Provide the [x, y] coordinate of the cell's center where the given text is located.  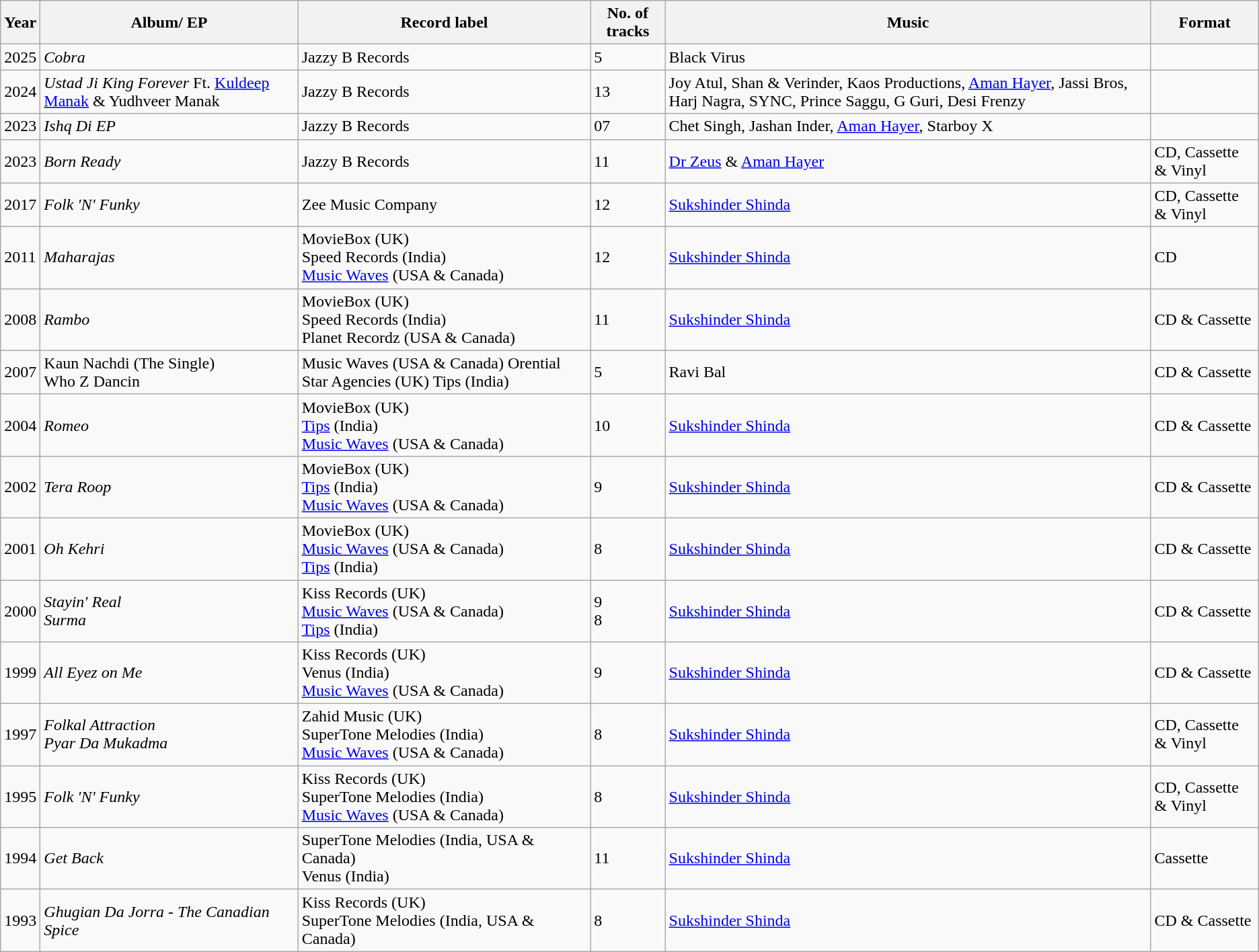
13 [628, 91]
CD [1205, 257]
Music Waves (USA & Canada) Orential Star Agencies (UK) Tips (India) [444, 372]
1994 [20, 859]
Zahid Music (UK)SuperTone Melodies (India)Music Waves (USA & Canada) [444, 735]
Cobra [169, 57]
No. of tracks [628, 23]
2002 [20, 487]
Music [908, 23]
Cassette [1205, 859]
Album/ EP [169, 23]
MovieBox (UK)Speed Records (India)Planet Recordz (USA & Canada) [444, 319]
98 [628, 610]
Black Virus [908, 57]
2000 [20, 610]
Maharajas [169, 257]
Chet Singh, Jashan Inder, Aman Hayer, Starboy X [908, 126]
2024 [20, 91]
1997 [20, 735]
Kaun Nachdi (The Single)Who Z Dancin [169, 372]
SuperTone Melodies (India, USA & Canada)Venus (India) [444, 859]
Joy Atul, Shan & Verinder, Kaos Productions, Aman Hayer, Jassi Bros, Harj Nagra, SYNC, Prince Saggu, G Guri, Desi Frenzy [908, 91]
Kiss Records (UK)Music Waves (USA & Canada)Tips (India) [444, 610]
Ustad Ji King Forever Ft. Kuldeep Manak & Yudhveer Manak [169, 91]
10 [628, 425]
Folkal AttractionPyar Da Mukadma [169, 735]
Romeo [169, 425]
2008 [20, 319]
2004 [20, 425]
Ghugian Da Jorra - The Canadian Spice [169, 920]
Year [20, 23]
Kiss Records (UK)Venus (India)Music Waves (USA & Canada) [444, 673]
MovieBox (UK)Music Waves (USA & Canada)Tips (India) [444, 549]
Tera Roop [169, 487]
All Eyez on Me [169, 673]
1999 [20, 673]
Record label [444, 23]
Ravi Bal [908, 372]
Get Back [169, 859]
Dr Zeus & Aman Hayer [908, 161]
Rambo [169, 319]
2025 [20, 57]
Born Ready [169, 161]
07 [628, 126]
2017 [20, 204]
Stayin' RealSurma [169, 610]
2011 [20, 257]
Kiss Records (UK)SuperTone Melodies (India, USA & Canada) [444, 920]
1993 [20, 920]
MovieBox (UK)Speed Records (India)Music Waves (USA & Canada) [444, 257]
2007 [20, 372]
Oh Kehri [169, 549]
Kiss Records (UK)SuperTone Melodies (India)Music Waves (USA & Canada) [444, 797]
1995 [20, 797]
2001 [20, 549]
Zee Music Company [444, 204]
Format [1205, 23]
Ishq Di EP [169, 126]
